Identify which cell holds the provided text, then report its (x, y) central coordinate. 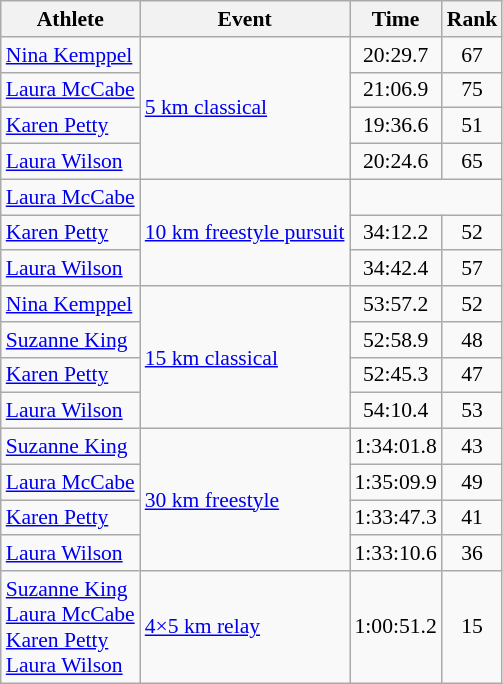
Rank (472, 19)
67 (472, 55)
48 (472, 340)
57 (472, 269)
51 (472, 126)
1:33:10.6 (396, 554)
20:24.6 (396, 162)
1:34:01.8 (396, 447)
53 (472, 411)
19:36.6 (396, 126)
43 (472, 447)
1:35:09.9 (396, 482)
Time (396, 19)
Event (245, 19)
49 (472, 482)
75 (472, 90)
15 km classical (245, 357)
4×5 km relay (245, 627)
15 (472, 627)
47 (472, 375)
30 km freestyle (245, 500)
1:00:51.2 (396, 627)
34:12.2 (396, 233)
54:10.4 (396, 411)
Athlete (70, 19)
34:42.4 (396, 269)
21:06.9 (396, 90)
41 (472, 518)
20:29.7 (396, 55)
10 km freestyle pursuit (245, 232)
52:45.3 (396, 375)
5 km classical (245, 108)
65 (472, 162)
36 (472, 554)
Suzanne KingLaura McCabeKaren PettyLaura Wilson (70, 627)
52:58.9 (396, 340)
1:33:47.3 (396, 518)
53:57.2 (396, 304)
